Identify which cell holds the provided text, then report its (x, y) central coordinate. 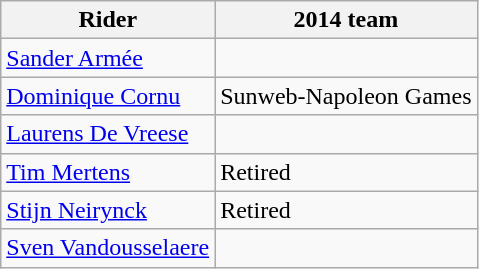
Stijn Neirynck (108, 210)
Sunweb-Napoleon Games (346, 96)
Tim Mertens (108, 172)
Sven Vandousselaere (108, 248)
Dominique Cornu (108, 96)
Sander Armée (108, 58)
Rider (108, 20)
Laurens De Vreese (108, 134)
2014 team (346, 20)
